Capture the cell that displays the provided text and extract its [x, y] central coordinate. 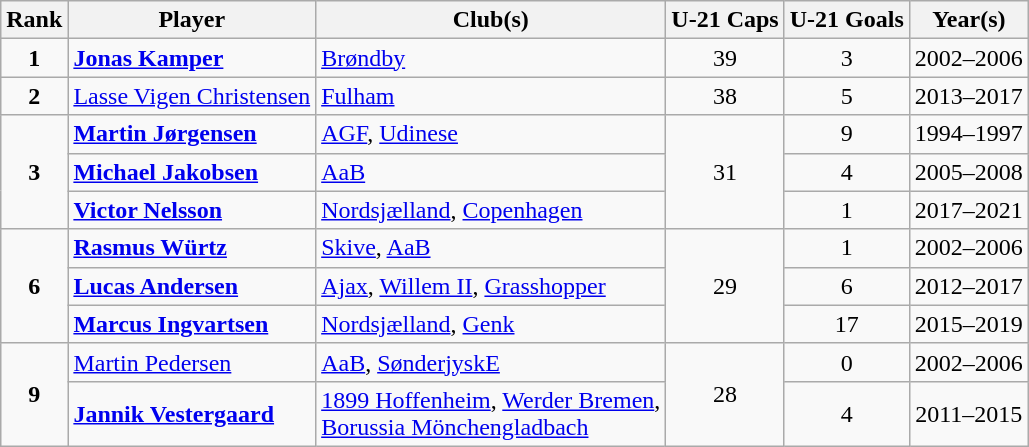
5 [846, 96]
AaB, SønderjyskE [491, 362]
Jannik Vestergaard [192, 414]
Rasmus Würtz [192, 248]
Nordsjælland, Copenhagen [491, 210]
Lasse Vigen Christensen [192, 96]
Club(s) [491, 20]
Fulham [491, 96]
38 [725, 96]
1899 Hoffenheim, Werder Bremen,Borussia Mönchengladbach [491, 414]
Michael Jakobsen [192, 172]
Victor Nelsson [192, 210]
39 [725, 58]
2012–2017 [968, 286]
2015–2019 [968, 324]
Ajax, Willem II, Grasshopper [491, 286]
2005–2008 [968, 172]
AaB [491, 172]
Brøndby [491, 58]
17 [846, 324]
0 [846, 362]
2011–2015 [968, 414]
Martin Jørgensen [192, 134]
U-21 Goals [846, 20]
31 [725, 172]
2017–2021 [968, 210]
Nordsjælland, Genk [491, 324]
Martin Pedersen [192, 362]
Skive, AaB [491, 248]
1994–1997 [968, 134]
Rank [34, 20]
Year(s) [968, 20]
2 [34, 96]
AGF, Udinese [491, 134]
Lucas Andersen [192, 286]
29 [725, 286]
U-21 Caps [725, 20]
28 [725, 394]
Marcus Ingvartsen [192, 324]
2013–2017 [968, 96]
Jonas Kamper [192, 58]
Player [192, 20]
